Identify which cell holds the provided text, then report its [x, y] central coordinate. 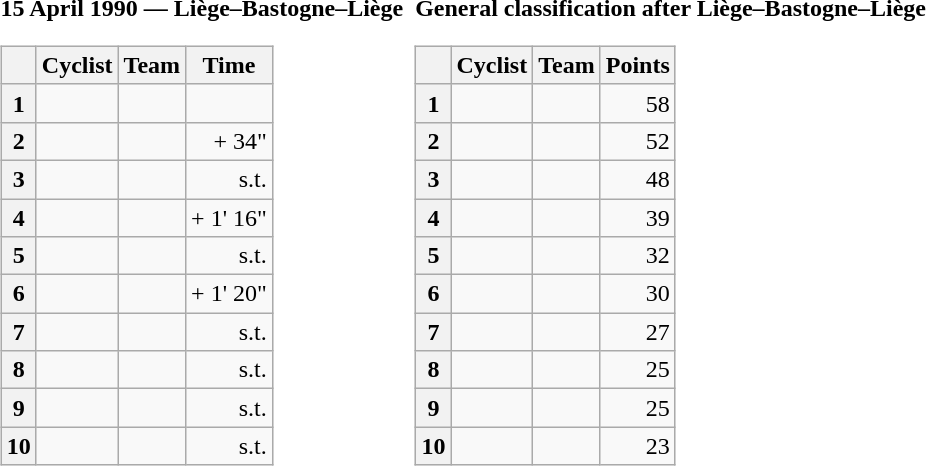
32 [638, 256]
39 [638, 217]
48 [638, 179]
+ 34" [230, 141]
27 [638, 332]
30 [638, 294]
+ 1' 20" [230, 294]
Points [638, 65]
52 [638, 141]
23 [638, 446]
58 [638, 103]
Time [230, 65]
+ 1' 16" [230, 217]
